Identify which cell holds the provided text, then report its (x, y) central coordinate. 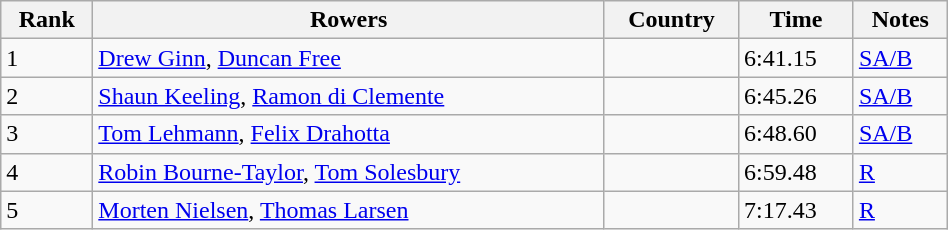
Rowers (349, 20)
4 (47, 172)
3 (47, 134)
Rank (47, 20)
Country (671, 20)
Shaun Keeling, Ramon di Clemente (349, 96)
6:41.15 (796, 58)
Notes (900, 20)
Time (796, 20)
Morten Nielsen, Thomas Larsen (349, 210)
Tom Lehmann, Felix Drahotta (349, 134)
6:59.48 (796, 172)
1 (47, 58)
6:48.60 (796, 134)
2 (47, 96)
5 (47, 210)
6:45.26 (796, 96)
Drew Ginn, Duncan Free (349, 58)
Robin Bourne-Taylor, Tom Solesbury (349, 172)
7:17.43 (796, 210)
